Return [x, y] of the center of cell containing provided text 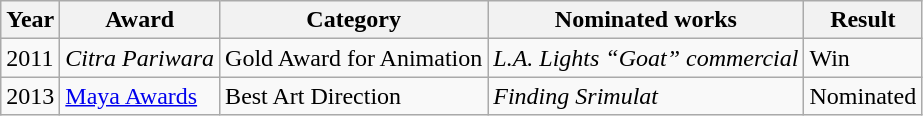
Finding Srimulat [646, 96]
Gold Award for Animation [354, 58]
2013 [30, 96]
Nominated works [646, 20]
Maya Awards [140, 96]
2011 [30, 58]
L.A. Lights “Goat” commercial [646, 58]
Category [354, 20]
Year [30, 20]
Citra Pariwara [140, 58]
Win [863, 58]
Best Art Direction [354, 96]
Result [863, 20]
Award [140, 20]
Nominated [863, 96]
